Determine the [X, Y] coordinate at the center of the cell enclosing the given text.  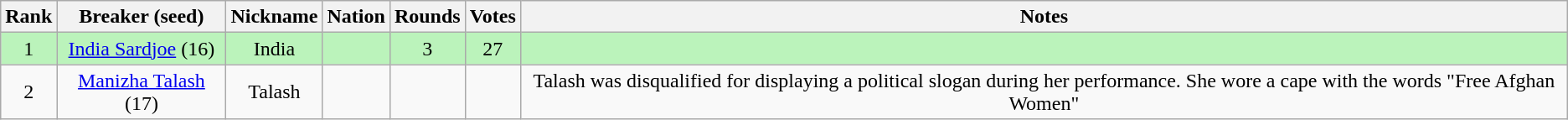
India [275, 49]
27 [493, 49]
Breaker (seed) [142, 17]
Talash was disqualified for displaying a political slogan during her performance. She wore a cape with the words "Free Afghan Women" [1044, 92]
India Sardjoe (16) [142, 49]
Notes [1044, 17]
2 [28, 92]
Rank [28, 17]
Nickname [275, 17]
Nation [356, 17]
Manizha Talash (17) [142, 92]
Talash [275, 92]
3 [427, 49]
1 [28, 49]
Rounds [427, 17]
Votes [493, 17]
